Extract the [X, Y] coordinate from the center of the cell holding the provided text.  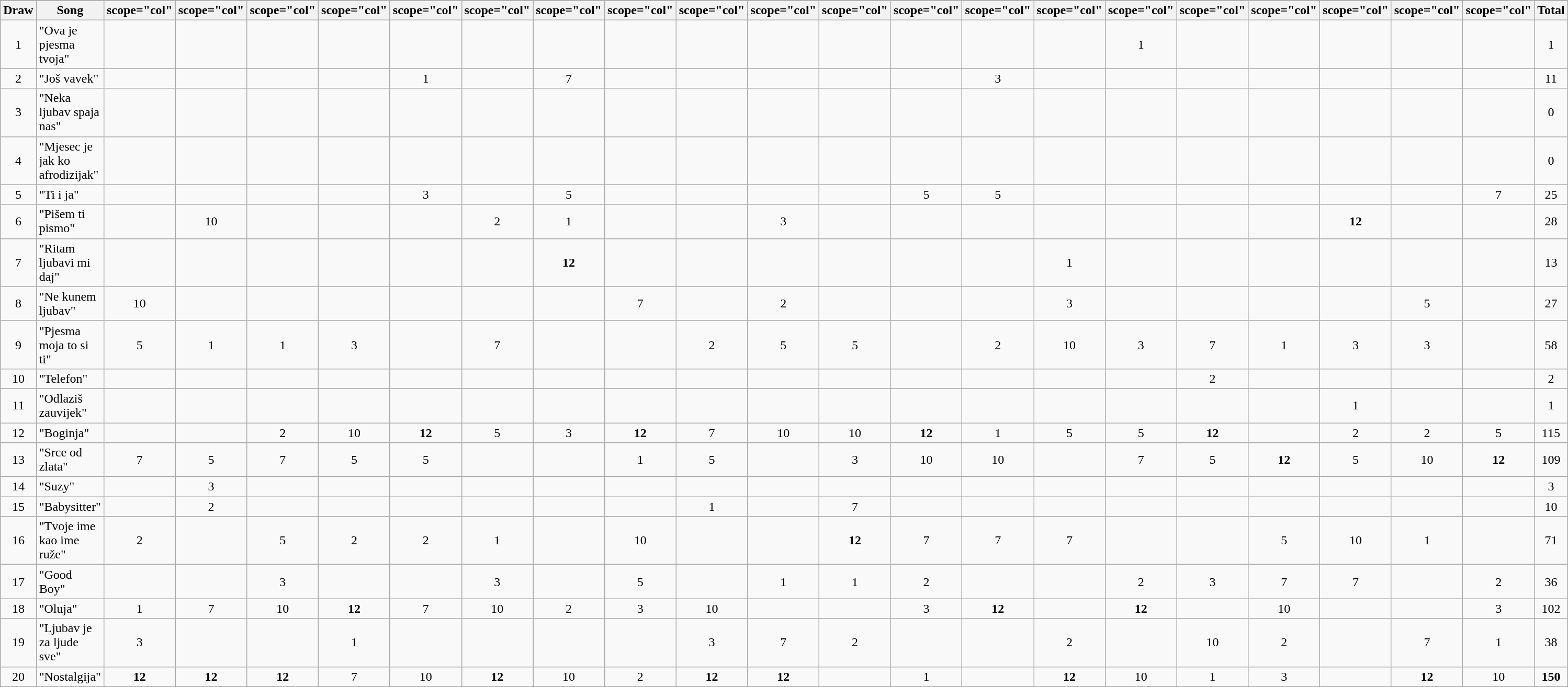
150 [1551, 677]
25 [1551, 194]
"Babysitter" [70, 507]
Song [70, 10]
36 [1551, 581]
"Boginja" [70, 432]
"Nostalgija" [70, 677]
4 [18, 161]
14 [18, 487]
28 [1551, 222]
"Odlaziš zauvijek" [70, 406]
71 [1551, 541]
18 [18, 609]
"Mjesec je jak ko afrodizijak" [70, 161]
"Još vavek" [70, 78]
"Good Boy" [70, 581]
"Tvoje ime kao ime ruže" [70, 541]
27 [1551, 303]
Total [1551, 10]
"Telefon" [70, 379]
"Ne kunem ljubav" [70, 303]
"Oluja" [70, 609]
"Srce od zlata" [70, 460]
102 [1551, 609]
"Ova je pjesma tvoja" [70, 44]
15 [18, 507]
109 [1551, 460]
"Suzy" [70, 487]
"Ti i ja" [70, 194]
58 [1551, 345]
38 [1551, 643]
Draw [18, 10]
19 [18, 643]
"Neka ljubav spaja nas" [70, 112]
9 [18, 345]
115 [1551, 432]
"Ljubav je za ljude sve" [70, 643]
6 [18, 222]
8 [18, 303]
"Pjesma moja to si ti" [70, 345]
"Pišem ti pismo" [70, 222]
17 [18, 581]
"Ritam ljubavi mi daj" [70, 262]
16 [18, 541]
20 [18, 677]
